Extract the [x, y] coordinate from the center of the cell holding the provided text.  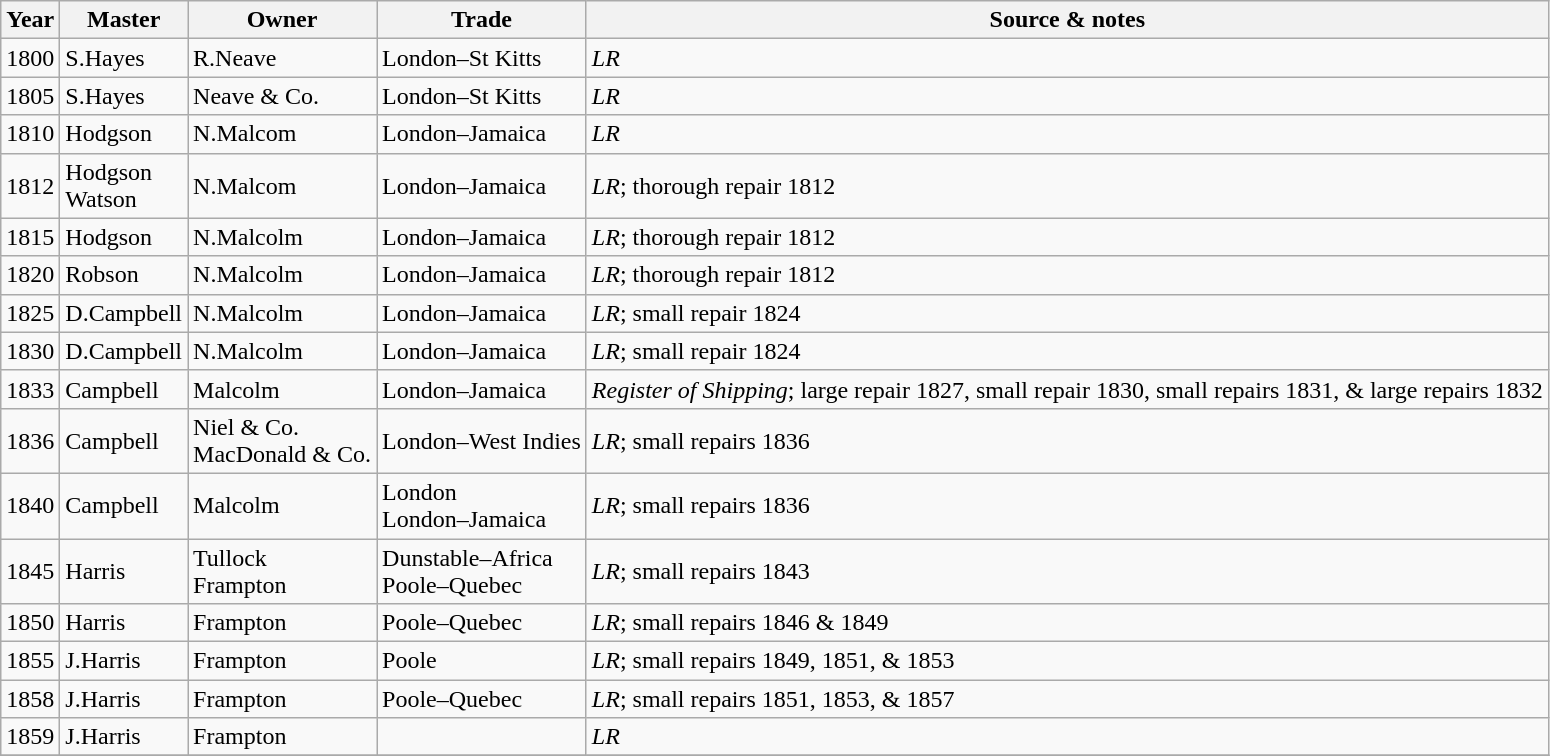
1850 [30, 623]
Niel & Co.MacDonald & Co. [282, 440]
HodgsonWatson [124, 186]
1845 [30, 570]
R.Neave [282, 58]
Register of Shipping; large repair 1827, small repair 1830, small repairs 1831, & large repairs 1832 [1067, 389]
1800 [30, 58]
Trade [482, 20]
1812 [30, 186]
Owner [282, 20]
LondonLondon–Jamaica [482, 506]
Master [124, 20]
Robson [124, 275]
1820 [30, 275]
LR; small repairs 1849, 1851, & 1853 [1067, 661]
1810 [30, 134]
1859 [30, 737]
LR; small repairs 1843 [1067, 570]
1855 [30, 661]
1833 [30, 389]
LR; small repairs 1851, 1853, & 1857 [1067, 699]
1836 [30, 440]
1840 [30, 506]
Year [30, 20]
LR; small repairs 1846 & 1849 [1067, 623]
1858 [30, 699]
Poole [482, 661]
Source & notes [1067, 20]
Dunstable–AfricaPoole–Quebec [482, 570]
1825 [30, 313]
1830 [30, 351]
1815 [30, 237]
TullockFrampton [282, 570]
London–West Indies [482, 440]
Neave & Co. [282, 96]
1805 [30, 96]
